Capture the cell that displays the provided text and extract its [X, Y] central coordinate. 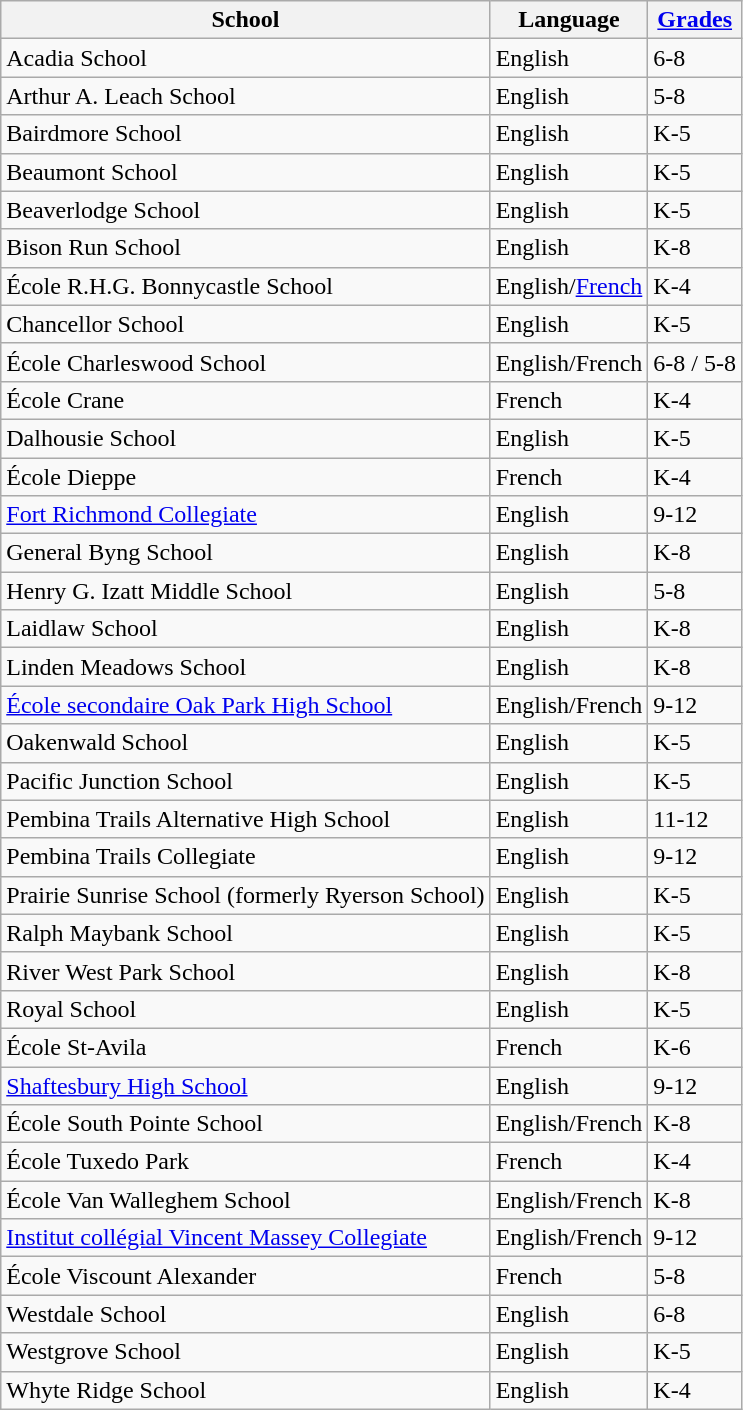
École Dieppe [246, 477]
Ralph Maybank School [246, 933]
River West Park School [246, 971]
École R.H.G. Bonnycastle School [246, 286]
École Viscount Alexander [246, 1276]
6-8 / 5-8 [695, 362]
Shaftesbury High School [246, 1085]
Language [569, 20]
Beaverlodge School [246, 210]
Linden Meadows School [246, 667]
Institut collégial Vincent Massey Collegiate [246, 1238]
Pembina Trails Collegiate [246, 857]
Beaumont School [246, 172]
Acadia School [246, 58]
Dalhousie School [246, 438]
École Van Walleghem School [246, 1200]
Grades [695, 20]
School [246, 20]
Pacific Junction School [246, 781]
École Tuxedo Park [246, 1162]
École Crane [246, 400]
École St-Avila [246, 1047]
Arthur A. Leach School [246, 96]
Chancellor School [246, 324]
École secondaire Oak Park High School [246, 705]
General Byng School [246, 553]
École Charleswood School [246, 362]
Bairdmore School [246, 134]
Westdale School [246, 1314]
Henry G. Izatt Middle School [246, 591]
K-6 [695, 1047]
Pembina Trails Alternative High School [246, 819]
Royal School [246, 1009]
Laidlaw School [246, 629]
Prairie Sunrise School (formerly Ryerson School) [246, 895]
Oakenwald School [246, 743]
Westgrove School [246, 1352]
Bison Run School [246, 248]
11-12 [695, 819]
Whyte Ridge School [246, 1390]
Fort Richmond Collegiate [246, 515]
École South Pointe School [246, 1124]
